Provide the (x, y) coordinate of the cell's center where the given text is located.  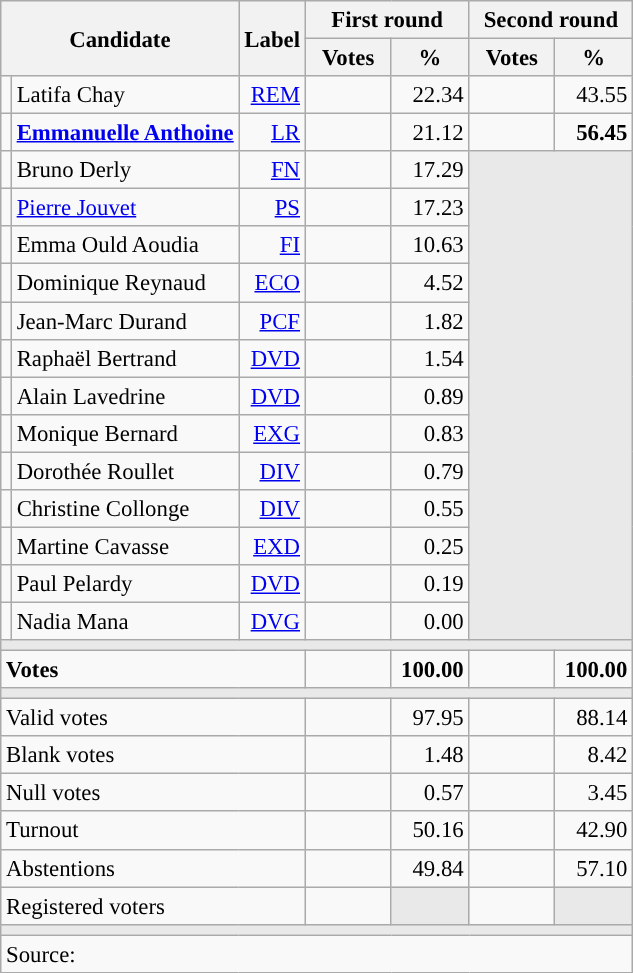
10.63 (430, 245)
Second round (551, 20)
42.90 (594, 831)
1.48 (430, 755)
Paul Pelardy (125, 584)
Registered voters (154, 906)
50.16 (430, 831)
Martine Cavasse (125, 546)
REM (272, 95)
43.55 (594, 95)
4.52 (430, 283)
88.14 (594, 718)
Christine Collonge (125, 509)
17.23 (430, 208)
Jean-Marc Durand (125, 321)
97.95 (430, 718)
Valid votes (154, 718)
0.55 (430, 509)
0.57 (430, 793)
0.83 (430, 433)
1.54 (430, 358)
Null votes (154, 793)
1.82 (430, 321)
Source: (317, 954)
Emmanuelle Anthoine (125, 133)
56.45 (594, 133)
FI (272, 245)
Emma Ould Aoudia (125, 245)
49.84 (430, 868)
Nadia Mana (125, 621)
ECO (272, 283)
Latifa Chay (125, 95)
Raphaël Bertrand (125, 358)
Candidate (120, 38)
EXG (272, 433)
DVG (272, 621)
Monique Bernard (125, 433)
Blank votes (154, 755)
Dorothée Roullet (125, 471)
PS (272, 208)
0.00 (430, 621)
First round (387, 20)
0.25 (430, 546)
PCF (272, 321)
8.42 (594, 755)
22.34 (430, 95)
Label (272, 38)
Alain Lavedrine (125, 396)
LR (272, 133)
Pierre Jouvet (125, 208)
Abstentions (154, 868)
57.10 (594, 868)
17.29 (430, 170)
FN (272, 170)
21.12 (430, 133)
0.89 (430, 396)
3.45 (594, 793)
Dominique Reynaud (125, 283)
0.19 (430, 584)
Turnout (154, 831)
EXD (272, 546)
Bruno Derly (125, 170)
0.79 (430, 471)
